Provide the (x, y) coordinate of the cell's center where the given text is located.  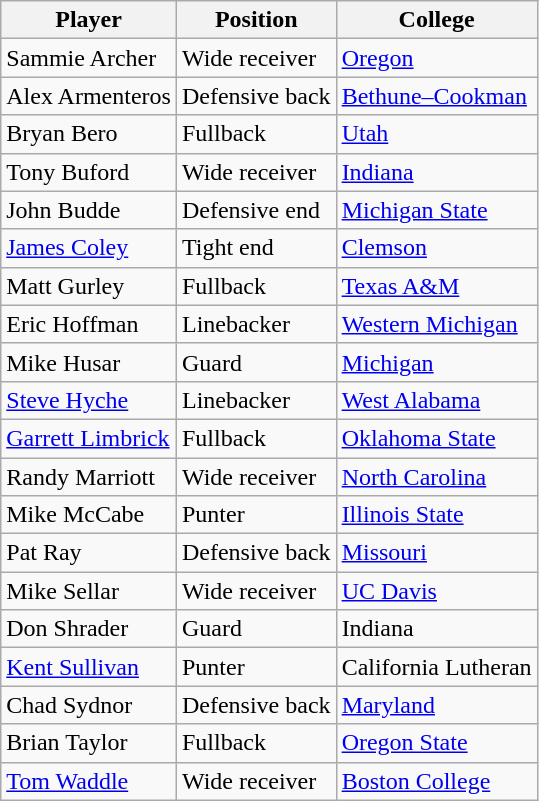
Eric Hoffman (89, 324)
James Coley (89, 248)
Utah (436, 134)
Bryan Bero (89, 134)
Illinois State (436, 515)
Alex Armenteros (89, 96)
Western Michigan (436, 324)
Don Shrader (89, 629)
Tom Waddle (89, 781)
Oregon State (436, 743)
Missouri (436, 553)
West Alabama (436, 400)
Tony Buford (89, 172)
Randy Marriott (89, 477)
Tight end (256, 248)
Kent Sullivan (89, 667)
California Lutheran (436, 667)
Defensive end (256, 210)
Mike Sellar (89, 591)
Pat Ray (89, 553)
Mike Husar (89, 362)
Brian Taylor (89, 743)
Oregon (436, 58)
Position (256, 20)
Boston College (436, 781)
Michigan State (436, 210)
Oklahoma State (436, 438)
Chad Sydnor (89, 705)
Michigan (436, 362)
UC Davis (436, 591)
John Budde (89, 210)
Garrett Limbrick (89, 438)
North Carolina (436, 477)
Maryland (436, 705)
Steve Hyche (89, 400)
Matt Gurley (89, 286)
Bethune–Cookman (436, 96)
Texas A&M (436, 286)
Player (89, 20)
Mike McCabe (89, 515)
Clemson (436, 248)
Sammie Archer (89, 58)
College (436, 20)
